Extract the (X, Y) coordinate from the center of the cell holding the provided text.  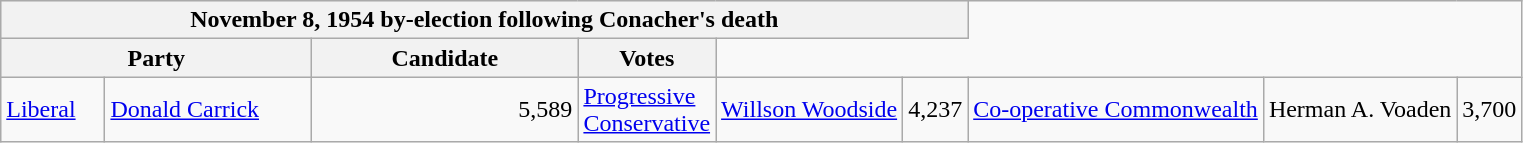
5,589 (445, 110)
4,237 (936, 110)
November 8, 1954 by-election following Conacher's death (484, 20)
Progressive Conservative (647, 110)
Party (156, 58)
Herman A. Voaden (1360, 110)
Liberal (53, 110)
Donald Carrick (208, 110)
Votes (647, 58)
Candidate (445, 58)
3,700 (1490, 110)
Willson Woodside (810, 110)
Co-operative Commonwealth (1116, 110)
